Return (X, Y) of the center of cell containing provided text 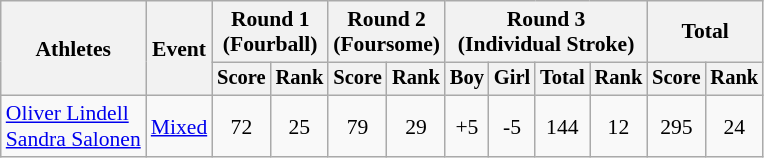
72 (241, 126)
24 (734, 126)
29 (416, 126)
-5 (512, 126)
Mixed (179, 126)
79 (358, 126)
295 (676, 126)
Athletes (74, 48)
Event (179, 48)
Round 2(Foursome) (386, 32)
Oliver LindellSandra Salonen (74, 126)
Girl (512, 79)
+5 (467, 126)
Round 1(Fourball) (270, 32)
Round 3(Individual Stroke) (546, 32)
Boy (467, 79)
144 (562, 126)
12 (619, 126)
25 (300, 126)
